Search for the cell housing the specified text and yield its [X, Y] center coordinate. 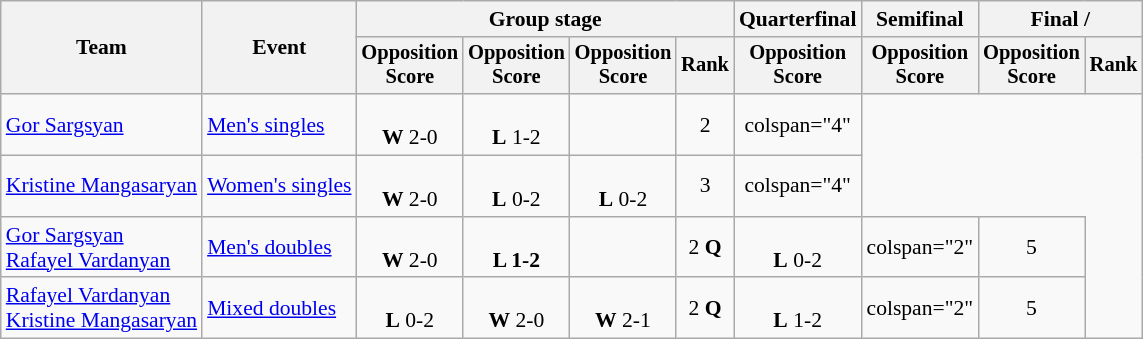
2 [705, 124]
Team [102, 48]
Semifinal [920, 19]
Men's singles [279, 124]
Quarterfinal [798, 19]
Final / [1060, 19]
Mixed doubles [279, 308]
3 [705, 186]
Group stage [544, 19]
Gor Sargsyan [102, 124]
Event [279, 48]
Women's singles [279, 186]
Men's doubles [279, 248]
Gor SargsyanRafayel Vardanyan [102, 248]
W 2-1 [624, 308]
Rafayel VardanyanKristine Mangasaryan [102, 308]
Kristine Mangasaryan [102, 186]
